Capture the cell that displays the provided text and extract its (x, y) central coordinate. 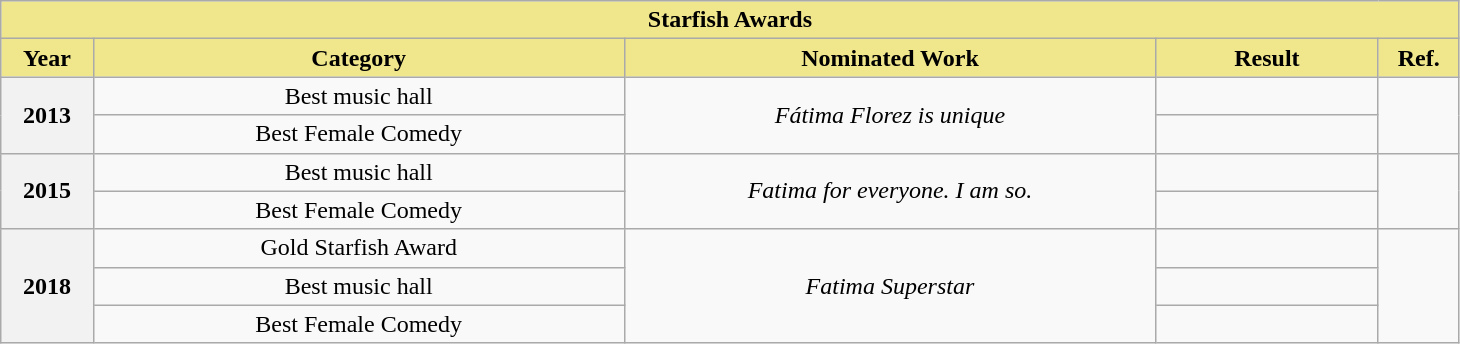
Nominated Work (890, 58)
Fatima Superstar (890, 286)
Category (358, 58)
2015 (47, 191)
Fátima Florez is unique (890, 115)
Gold Starfish Award (358, 248)
Result (1268, 58)
2018 (47, 286)
Year (47, 58)
Fatima for everyone. I am so. (890, 191)
2013 (47, 115)
Starfish Awards (730, 20)
Ref. (1418, 58)
